Find where the given text appears and provide that cell's center as [x, y] coordinate. 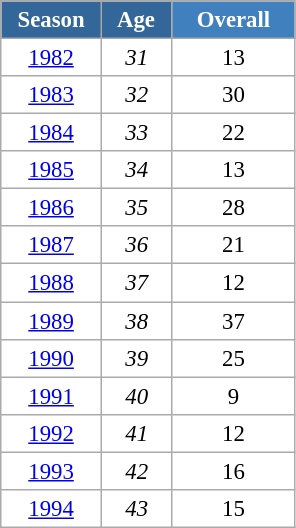
1989 [52, 321]
1986 [52, 208]
1982 [52, 58]
1991 [52, 396]
1994 [52, 509]
28 [234, 208]
35 [136, 208]
25 [234, 358]
15 [234, 509]
Age [136, 20]
1992 [52, 433]
1985 [52, 170]
39 [136, 358]
32 [136, 95]
34 [136, 170]
38 [136, 321]
1990 [52, 358]
1984 [52, 133]
1987 [52, 245]
31 [136, 58]
42 [136, 471]
Season [52, 20]
22 [234, 133]
30 [234, 95]
1983 [52, 95]
Overall [234, 20]
1993 [52, 471]
43 [136, 509]
21 [234, 245]
41 [136, 433]
9 [234, 396]
33 [136, 133]
1988 [52, 283]
40 [136, 396]
16 [234, 471]
36 [136, 245]
